Find where the given text appears and provide that cell's center as [X, Y] coordinate. 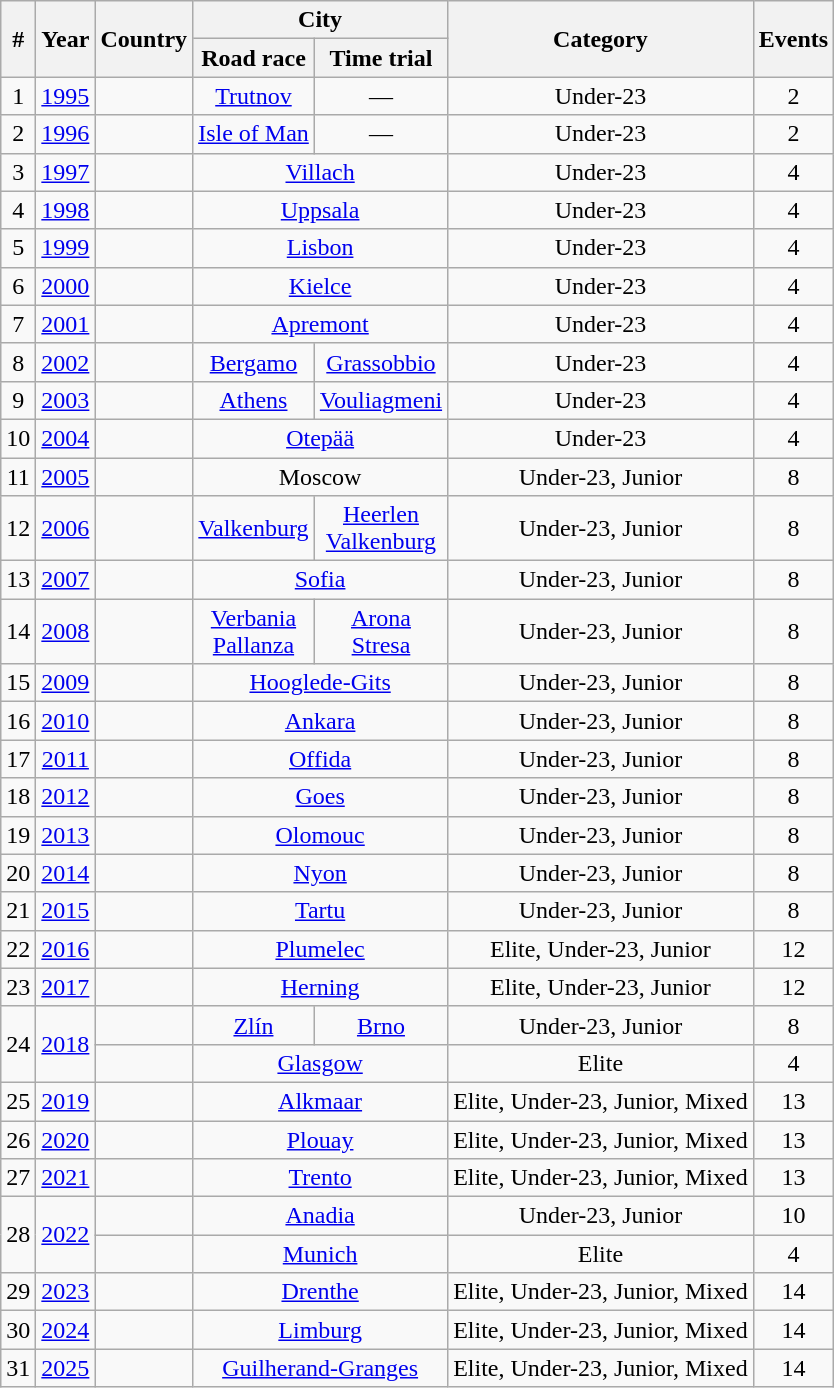
Uppsala [320, 210]
2017 [66, 987]
Grassobbio [380, 362]
Glasgow [320, 1063]
City [320, 20]
17 [18, 759]
28 [18, 1235]
21 [18, 911]
26 [18, 1139]
1997 [66, 172]
19 [18, 835]
Events [793, 39]
Sofia [320, 580]
Brno [380, 1025]
2023 [66, 1292]
Trento [320, 1178]
Munich [320, 1254]
Valkenburg [254, 528]
Year [66, 39]
2004 [66, 438]
3 [18, 172]
18 [18, 797]
HeerlenValkenburg [380, 528]
2003 [66, 400]
6 [18, 286]
2005 [66, 477]
Category [601, 39]
Moscow [320, 477]
Lisbon [320, 248]
# [18, 39]
2022 [66, 1235]
25 [18, 1101]
7 [18, 324]
Ankara [320, 721]
2011 [66, 759]
Plouay [320, 1139]
2002 [66, 362]
Tartu [320, 911]
23 [18, 987]
2021 [66, 1178]
2024 [66, 1330]
Alkmaar [320, 1101]
Limburg [320, 1330]
AronaStresa [380, 632]
2014 [66, 873]
Guilherand-Granges [320, 1368]
Road race [254, 58]
2000 [66, 286]
Goes [320, 797]
2006 [66, 528]
11 [18, 477]
2018 [66, 1044]
2013 [66, 835]
1996 [66, 134]
Time trial [380, 58]
2020 [66, 1139]
Drenthe [320, 1292]
20 [18, 873]
Country [144, 39]
1998 [66, 210]
2007 [66, 580]
2025 [66, 1368]
27 [18, 1178]
Offida [320, 759]
2010 [66, 721]
24 [18, 1044]
1 [18, 96]
2015 [66, 911]
2009 [66, 683]
Herning [320, 987]
Bergamo [254, 362]
2008 [66, 632]
1995 [66, 96]
Trutnov [254, 96]
2012 [66, 797]
Anadia [320, 1216]
30 [18, 1330]
29 [18, 1292]
Villach [320, 172]
Isle of Man [254, 134]
5 [18, 248]
2001 [66, 324]
9 [18, 400]
Kielce [320, 286]
Nyon [320, 873]
Athens [254, 400]
1999 [66, 248]
VerbaniaPallanza [254, 632]
Apremont [320, 324]
Vouliagmeni [380, 400]
Olomouc [320, 835]
Zlín [254, 1025]
31 [18, 1368]
Hooglede-Gits [320, 683]
22 [18, 949]
2019 [66, 1101]
2016 [66, 949]
Otepää [320, 438]
Plumelec [320, 949]
16 [18, 721]
15 [18, 683]
